Return the [X, Y] coordinate for the center point of the cell that contains the specified text.  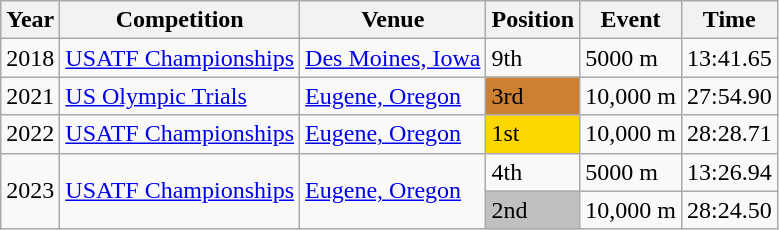
9th [533, 58]
Des Moines, Iowa [393, 58]
4th [533, 172]
Competition [180, 20]
28:24.50 [729, 210]
1st [533, 134]
13:41.65 [729, 58]
13:26.94 [729, 172]
2021 [30, 96]
27:54.90 [729, 96]
Venue [393, 20]
US Olympic Trials [180, 96]
Event [631, 20]
Position [533, 20]
Time [729, 20]
2023 [30, 191]
2nd [533, 210]
Year [30, 20]
3rd [533, 96]
28:28.71 [729, 134]
2018 [30, 58]
2022 [30, 134]
